Identify which cell holds the provided text, then report its (x, y) central coordinate. 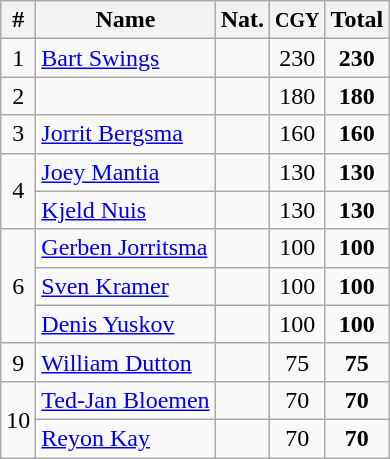
1 (18, 58)
3 (18, 134)
Kjeld Nuis (126, 210)
Jorrit Bergsma (126, 134)
Sven Kramer (126, 286)
Gerben Jorritsma (126, 248)
Denis Yuskov (126, 324)
2 (18, 96)
CGY (298, 20)
Bart Swings (126, 58)
Nat. (242, 20)
Name (126, 20)
Total (357, 20)
4 (18, 191)
10 (18, 419)
Ted-Jan Bloemen (126, 400)
9 (18, 362)
Reyon Kay (126, 438)
Joey Mantia (126, 172)
6 (18, 286)
# (18, 20)
William Dutton (126, 362)
